Output the (X, Y) coordinate of the center of the cell containing the given text.  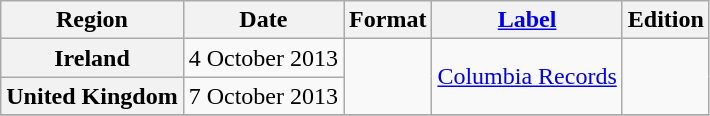
Format (388, 20)
Label (527, 20)
Ireland (92, 58)
Edition (666, 20)
Columbia Records (527, 77)
Date (263, 20)
7 October 2013 (263, 96)
Region (92, 20)
4 October 2013 (263, 58)
United Kingdom (92, 96)
